Provide the (X, Y) coordinate of the cell's center where the given text is located.  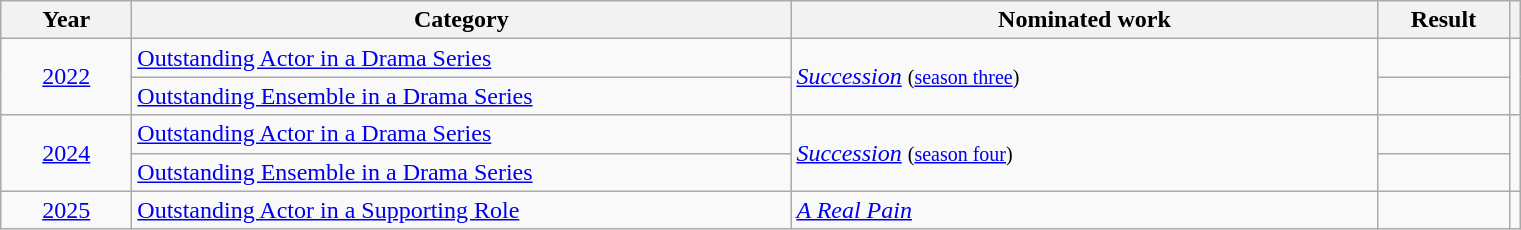
Succession (season three) (1084, 77)
Result (1444, 20)
2024 (66, 153)
Year (66, 20)
A Real Pain (1084, 210)
Nominated work (1084, 20)
2025 (66, 210)
Outstanding Actor in a Supporting Role (462, 210)
2022 (66, 77)
Succession (season four) (1084, 153)
Category (462, 20)
